Output the (X, Y) coordinate of the center of the cell containing the given text.  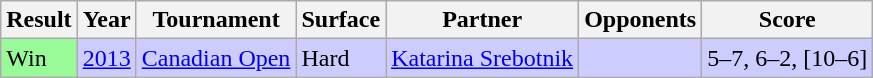
Hard (341, 58)
Partner (482, 20)
Year (106, 20)
Result (39, 20)
5–7, 6–2, [10–6] (788, 58)
Score (788, 20)
Opponents (640, 20)
Katarina Srebotnik (482, 58)
2013 (106, 58)
Surface (341, 20)
Tournament (216, 20)
Win (39, 58)
Canadian Open (216, 58)
